Locate the cell with the specified text and output its [x, y] center coordinate. 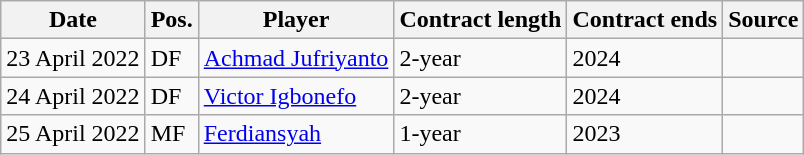
Achmad Jufriyanto [296, 58]
23 April 2022 [73, 58]
Pos. [172, 20]
2023 [645, 134]
Victor Igbonefo [296, 96]
Contract length [480, 20]
Contract ends [645, 20]
24 April 2022 [73, 96]
Date [73, 20]
1-year [480, 134]
Ferdiansyah [296, 134]
Source [764, 20]
MF [172, 134]
25 April 2022 [73, 134]
Player [296, 20]
